Locate the cell with the specified text and output its (x, y) center coordinate. 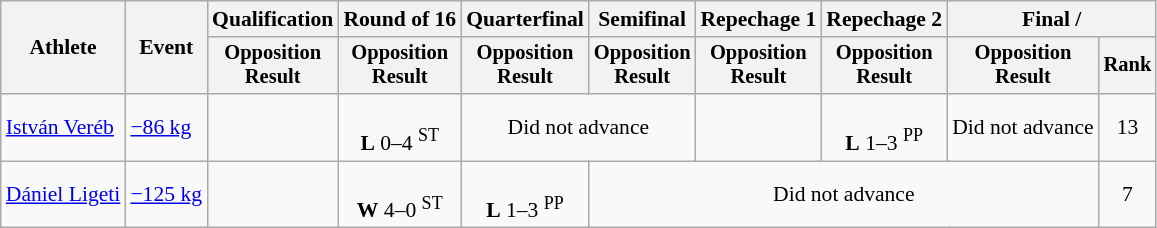
−125 kg (166, 194)
Rank (1128, 66)
Final / (1052, 19)
Quarterfinal (525, 19)
Round of 16 (400, 19)
Event (166, 48)
István Veréb (64, 128)
Repechage 1 (758, 19)
W 4–0 ST (400, 194)
Qualification (272, 19)
Dániel Ligeti (64, 194)
−86 kg (166, 128)
13 (1128, 128)
Semifinal (642, 19)
L 0–4 ST (400, 128)
7 (1128, 194)
Repechage 2 (884, 19)
Athlete (64, 48)
